Extract the [x, y] coordinate from the center of the cell holding the provided text.  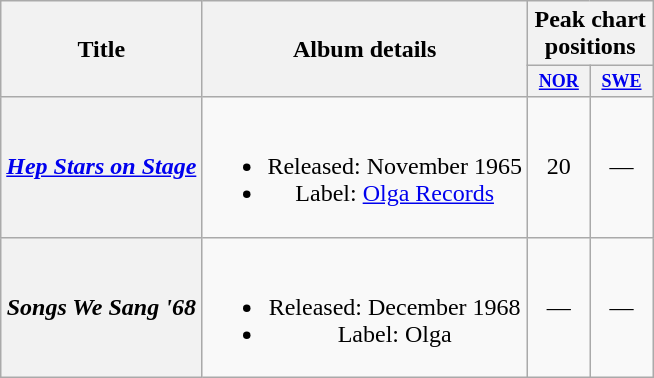
Title [102, 49]
Album details [365, 49]
Released: November 1965Label: Olga Records [365, 167]
Peak chart positions [590, 34]
SWE [622, 82]
Released: December 1968Label: Olga [365, 307]
20 [560, 167]
Songs We Sang '68 [102, 307]
Hep Stars on Stage [102, 167]
NOR [560, 82]
